Detect which cell encompasses the target text, then output its [x, y] center coordinate. 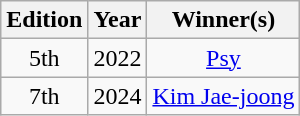
Year [118, 20]
2022 [118, 58]
Winner(s) [224, 20]
7th [44, 96]
2024 [118, 96]
Edition [44, 20]
5th [44, 58]
Psy [224, 58]
Kim Jae-joong [224, 96]
